Capture the cell that displays the provided text and extract its (x, y) central coordinate. 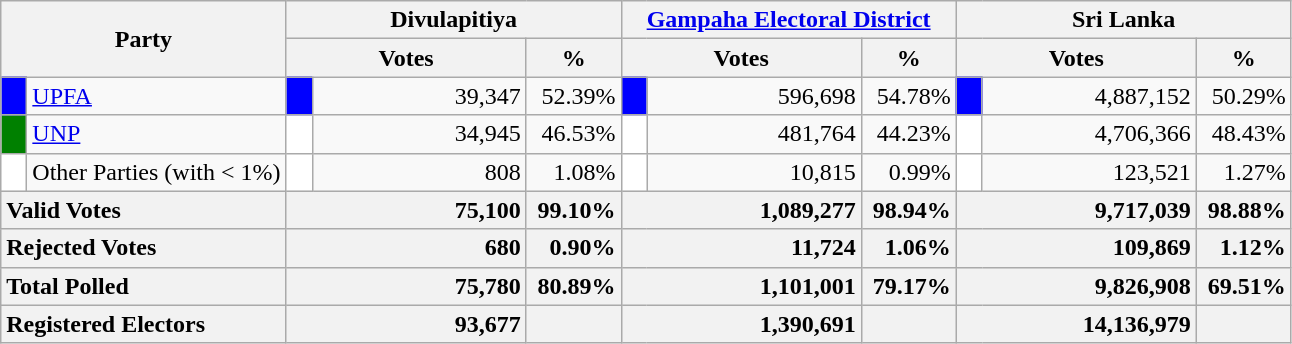
Rejected Votes (144, 248)
39,347 (419, 96)
1,101,001 (741, 286)
69.51% (1244, 286)
1,089,277 (741, 210)
75,780 (406, 286)
UNP (156, 134)
Valid Votes (144, 210)
80.89% (574, 286)
Total Polled (144, 286)
48.43% (1244, 134)
79.17% (908, 286)
0.90% (574, 248)
Divulapitiya (454, 20)
9,826,908 (1076, 286)
596,698 (754, 96)
52.39% (574, 96)
34,945 (419, 134)
123,521 (1089, 172)
93,677 (406, 324)
481,764 (754, 134)
14,136,979 (1076, 324)
98.94% (908, 210)
0.99% (908, 172)
UPFA (156, 96)
99.10% (574, 210)
Gampaha Electoral District (788, 20)
4,887,152 (1089, 96)
109,869 (1076, 248)
50.29% (1244, 96)
Other Parties (with < 1%) (156, 172)
75,100 (406, 210)
44.23% (908, 134)
Sri Lanka (1124, 20)
Party (144, 39)
10,815 (754, 172)
9,717,039 (1076, 210)
98.88% (1244, 210)
11,724 (741, 248)
54.78% (908, 96)
4,706,366 (1089, 134)
Registered Electors (144, 324)
1.12% (1244, 248)
680 (406, 248)
1.27% (1244, 172)
808 (419, 172)
1,390,691 (741, 324)
46.53% (574, 134)
1.06% (908, 248)
1.08% (574, 172)
